Return (X, Y) of the center of cell containing provided text 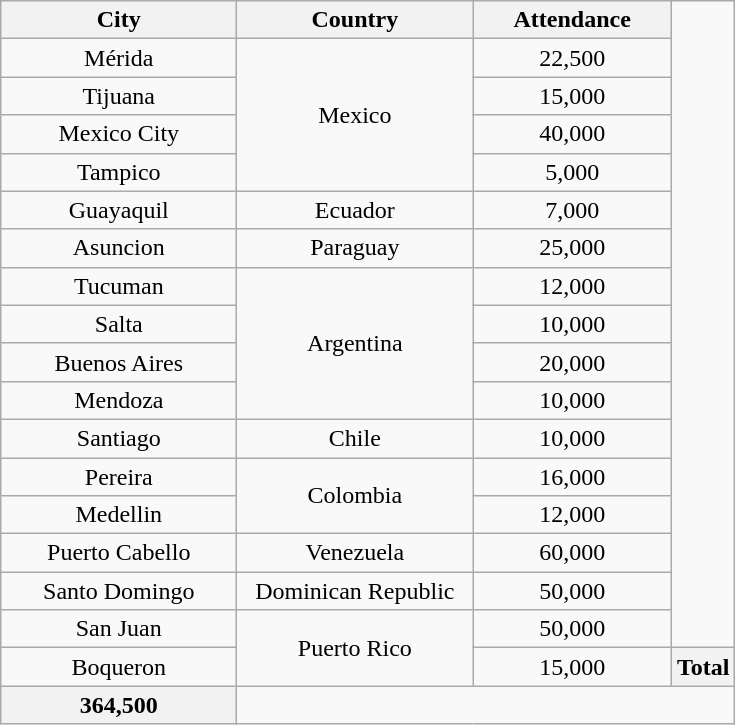
Medellin (119, 515)
364,500 (119, 705)
San Juan (119, 629)
Venezuela (355, 553)
Country (355, 20)
Salta (119, 324)
Pereira (119, 477)
Tucuman (119, 286)
60,000 (572, 553)
Dominican Republic (355, 591)
Mérida (119, 58)
Buenos Aires (119, 362)
Santiago (119, 438)
Total (703, 667)
Argentina (355, 343)
Paraguay (355, 248)
Tampico (119, 172)
Chile (355, 438)
7,000 (572, 210)
Mendoza (119, 400)
Puerto Rico (355, 648)
Mexico City (119, 134)
Boqueron (119, 667)
Colombia (355, 496)
Tijuana (119, 96)
16,000 (572, 477)
Ecuador (355, 210)
Guayaquil (119, 210)
Mexico (355, 115)
5,000 (572, 172)
20,000 (572, 362)
Santo Domingo (119, 591)
22,500 (572, 58)
Attendance (572, 20)
25,000 (572, 248)
Puerto Cabello (119, 553)
40,000 (572, 134)
City (119, 20)
Asuncion (119, 248)
